From the cell containing the given text, extract its center point as [x, y] coordinate. 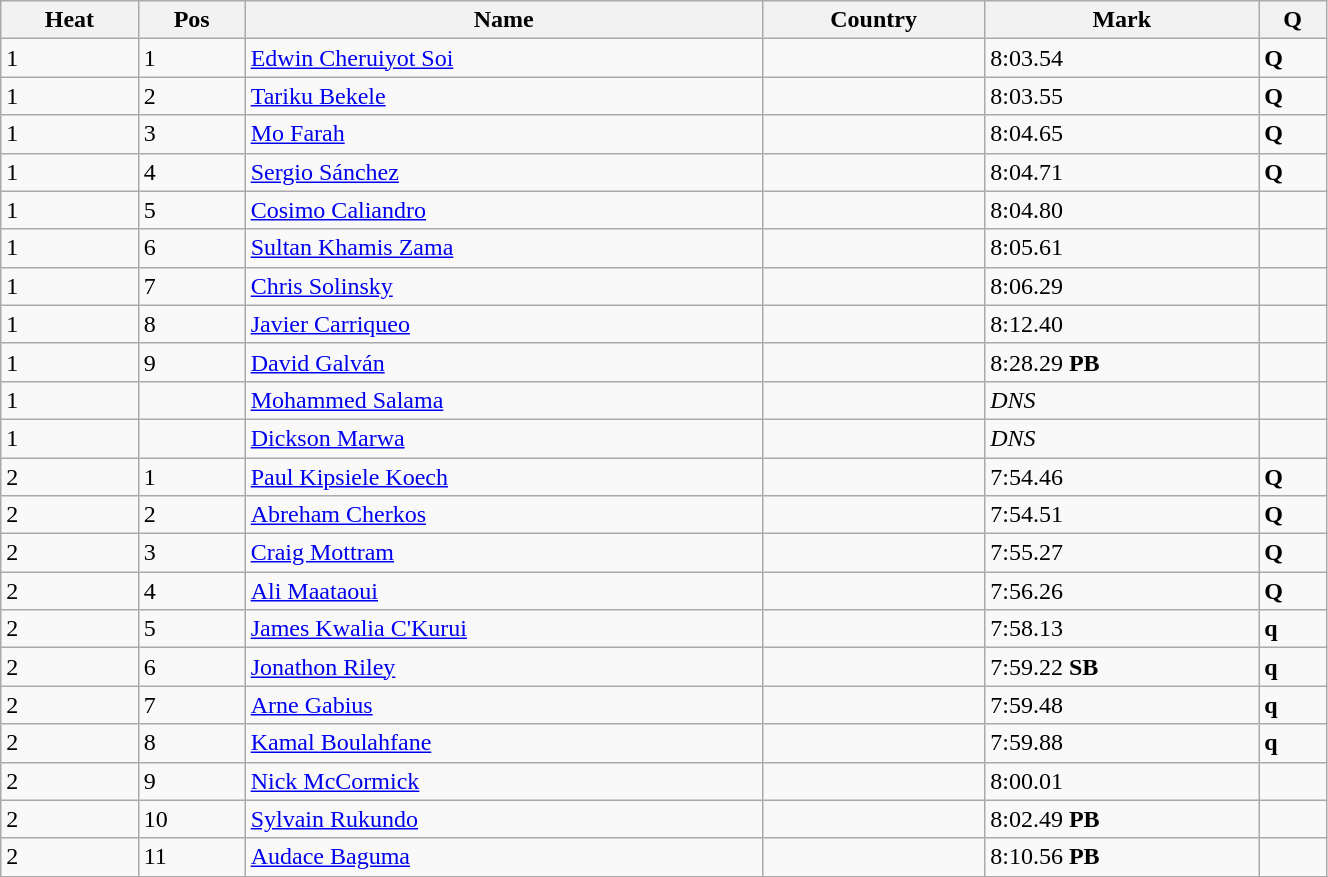
Country [873, 20]
Edwin Cheruiyot Soi [504, 58]
8:10.56 PB [1122, 857]
8:05.61 [1122, 248]
7:56.26 [1122, 591]
Tariku Bekele [504, 96]
8:03.54 [1122, 58]
Mo Farah [504, 134]
11 [192, 857]
Sylvain Rukundo [504, 819]
Chris Solinsky [504, 286]
8:02.49 PB [1122, 819]
Mark [1122, 20]
Dickson Marwa [504, 438]
Mohammed Salama [504, 400]
7:59.88 [1122, 743]
7:54.46 [1122, 477]
Pos [192, 20]
8:03.55 [1122, 96]
David Galván [504, 362]
7:59.22 SB [1122, 667]
Abreham Cherkos [504, 515]
Ali Maataoui [504, 591]
Nick McCormick [504, 781]
8:00.01 [1122, 781]
Arne Gabius [504, 705]
7:59.48 [1122, 705]
Heat [70, 20]
8:28.29 PB [1122, 362]
Kamal Boulahfane [504, 743]
7:55.27 [1122, 553]
Sultan Khamis Zama [504, 248]
Paul Kipsiele Koech [504, 477]
Craig Mottram [504, 553]
7:58.13 [1122, 629]
Sergio Sánchez [504, 172]
8:06.29 [1122, 286]
Name [504, 20]
8:12.40 [1122, 324]
Javier Carriqueo [504, 324]
Jonathon Riley [504, 667]
8:04.65 [1122, 134]
8:04.80 [1122, 210]
7:54.51 [1122, 515]
Audace Baguma [504, 857]
Cosimo Caliandro [504, 210]
10 [192, 819]
James Kwalia C'Kurui [504, 629]
8:04.71 [1122, 172]
